Search for the cell housing the specified text and yield its [x, y] center coordinate. 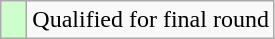
Qualified for final round [151, 20]
